For the text-containing cell, return its midpoint in (x, y) coordinate format. 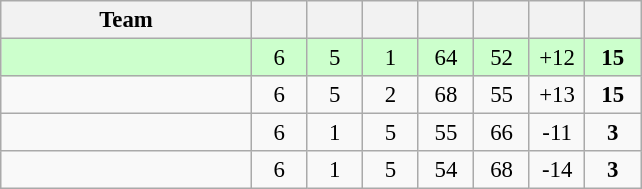
+12 (557, 58)
64 (446, 58)
54 (446, 170)
-14 (557, 170)
-11 (557, 133)
66 (502, 133)
+13 (557, 95)
52 (502, 58)
2 (391, 95)
Team (126, 20)
